Output the [x, y] coordinate of the center of the cell containing the given text.  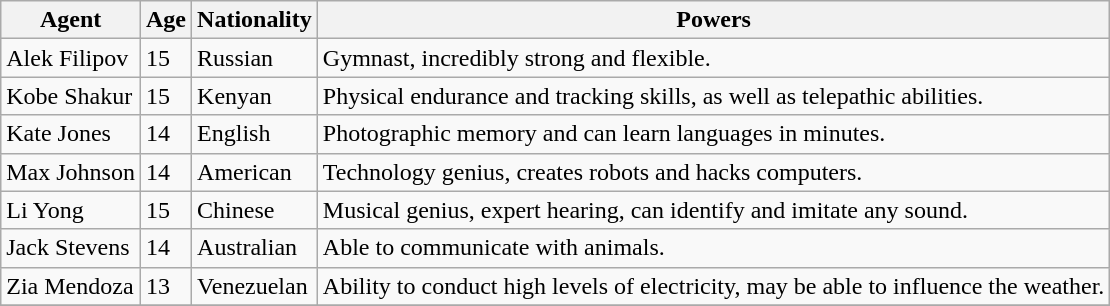
13 [166, 286]
Musical genius, expert hearing, can identify and imitate any sound. [714, 210]
Kate Jones [71, 134]
Photographic memory and can learn languages in minutes. [714, 134]
Chinese [255, 210]
Zia Mendoza [71, 286]
Gymnast, incredibly strong and flexible. [714, 58]
Able to communicate with animals. [714, 248]
Technology genius, creates robots and hacks computers. [714, 172]
Alek Filipov [71, 58]
Li Yong [71, 210]
Physical endurance and tracking skills, as well as telepathic abilities. [714, 96]
American [255, 172]
Russian [255, 58]
Nationality [255, 20]
Ability to conduct high levels of electricity, may be able to influence the weather. [714, 286]
Age [166, 20]
Max Johnson [71, 172]
Powers [714, 20]
Jack Stevens [71, 248]
Kobe Shakur [71, 96]
Venezuelan [255, 286]
English [255, 134]
Agent [71, 20]
Australian [255, 248]
Kenyan [255, 96]
